Extract the (X, Y) coordinate from the center of the cell holding the provided text.  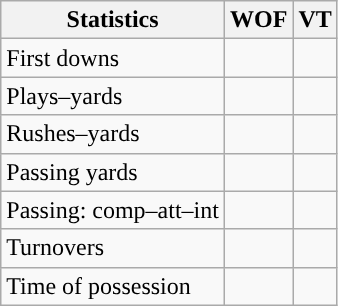
First downs (113, 58)
Passing yards (113, 172)
Turnovers (113, 248)
Passing: comp–att–int (113, 210)
Statistics (113, 20)
VT (315, 20)
Rushes–yards (113, 134)
Time of possession (113, 286)
Plays–yards (113, 96)
WOF (258, 20)
